Capture the cell that displays the provided text and extract its (x, y) central coordinate. 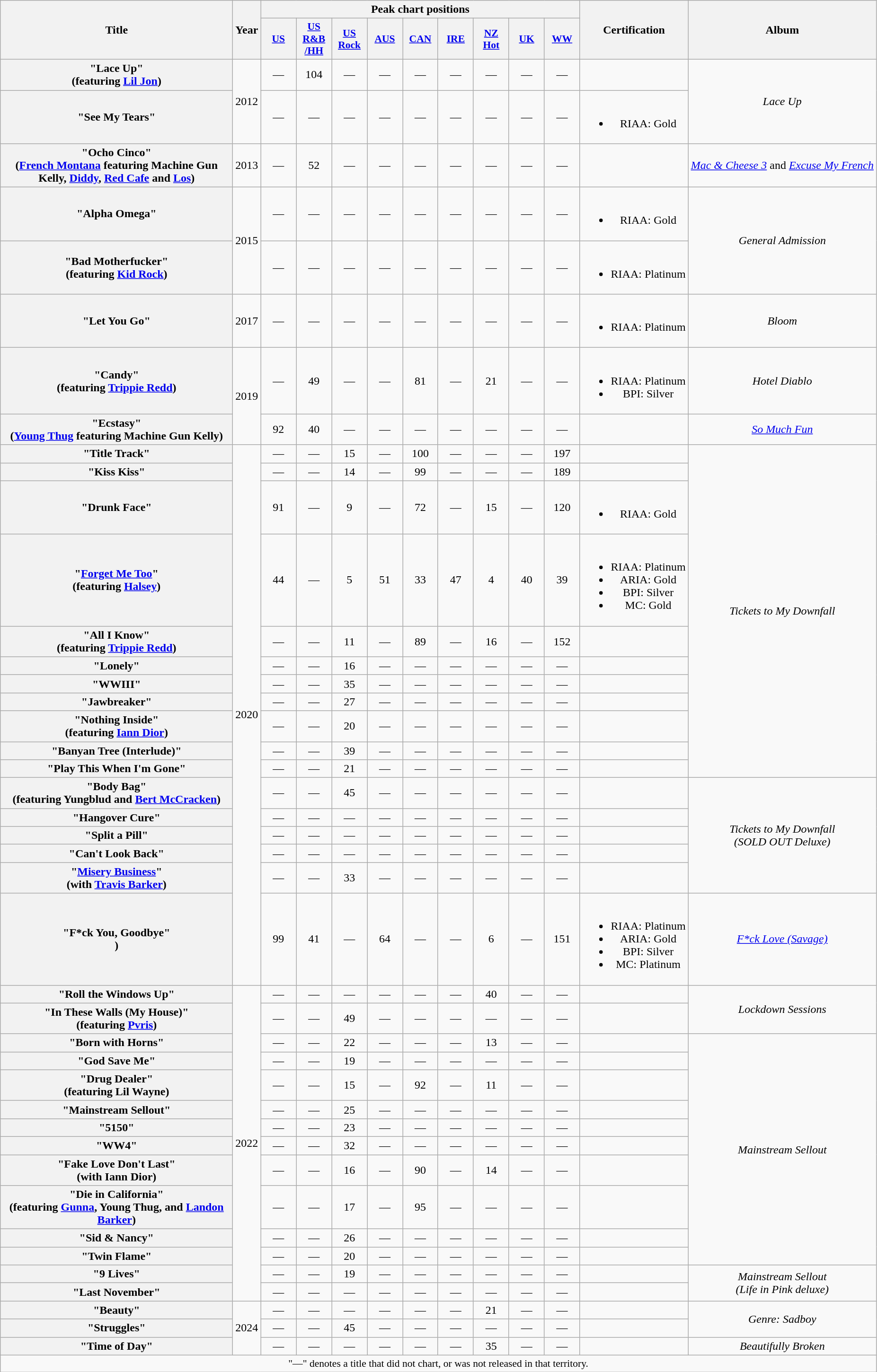
120 (562, 507)
USRock (349, 39)
197 (562, 454)
"God Save Me" (116, 1061)
General Admission (782, 241)
"Die in California" (featuring Gunna, Young Thug, and Landon Barker) (116, 1207)
"WWIII" (116, 684)
F*ck Love (Savage) (782, 939)
"Nothing Inside"(featuring Iann Dior) (116, 726)
"Play This When I'm Gone" (116, 769)
89 (420, 642)
"Roll the Windows Up" (116, 994)
"WW4" (116, 1145)
Year (247, 30)
"Lace Up"(featuring Lil Jon) (116, 75)
"Title Track" (116, 454)
Lockdown Sessions (782, 1010)
Bloom (782, 321)
5 (349, 580)
"In These Walls (My House)" (featuring Pvris) (116, 1018)
"Split a Pill" (116, 836)
Lace Up (782, 101)
"Jawbreaker" (116, 702)
"Time of Day" (116, 1346)
27 (349, 702)
Certification (634, 30)
"—" denotes a title that did not chart, or was not released in that territory. (438, 1363)
4 (491, 580)
"Drug Dealer" (featuring Lil Wayne) (116, 1085)
95 (420, 1207)
"Misery Business"(with Travis Barker) (116, 878)
26 (349, 1238)
UK (526, 39)
Mac & Cheese 3 and Excuse My French (782, 166)
"Alpha Omega" (116, 214)
"Last November" (116, 1292)
"Sid & Nancy" (116, 1238)
152 (562, 642)
"Let You Go" (116, 321)
52 (314, 166)
WW (562, 39)
"Lonely" (116, 666)
64 (385, 939)
189 (562, 472)
"All I Know"(featuring Trippie Redd) (116, 642)
Mainstream Sellout (782, 1150)
RIAA: PlatinumBPI: Silver (634, 381)
RIAA: PlatinumARIA: GoldBPI: SilverMC: Gold (634, 580)
"9 Lives" (116, 1274)
"Ocho Cinco"(French Montana featuring Machine Gun Kelly, Diddy, Red Cafe and Los) (116, 166)
32 (349, 1145)
6 (491, 939)
"Banyan Tree (Interlude)" (116, 751)
"Can't Look Back" (116, 853)
2013 (247, 166)
23 (349, 1127)
17 (349, 1207)
"F*ck You, Goodbye") (116, 939)
72 (420, 507)
13 (491, 1043)
CAN (420, 39)
2020 (247, 715)
90 (420, 1170)
2019 (247, 396)
"Born with Horns" (116, 1043)
"See My Tears" (116, 116)
"Ecstasy"(Young Thug featuring Machine Gun Kelly) (116, 430)
47 (455, 580)
Title (116, 30)
151 (562, 939)
91 (278, 507)
2024 (247, 1328)
81 (420, 381)
USR&B/HH (314, 39)
"Drunk Face" (116, 507)
51 (385, 580)
2012 (247, 101)
"Mainstream Sellout" (116, 1109)
100 (420, 454)
"Kiss Kiss" (116, 472)
AUS (385, 39)
"Body Bag"(featuring Yungblud and Bert McCracken) (116, 793)
IRE (455, 39)
"Twin Flame" (116, 1256)
"Fake Love Don't Last" (with Iann Dior) (116, 1170)
"Struggles" (116, 1328)
44 (278, 580)
9 (349, 507)
"Bad Motherfucker"(featuring Kid Rock) (116, 268)
"Hangover Cure" (116, 818)
Peak chart positions (420, 9)
"Forget Me Too"(featuring Halsey) (116, 580)
41 (314, 939)
Tickets to My Downfall(SOLD OUT Deluxe) (782, 836)
Album (782, 30)
"Beauty" (116, 1310)
104 (314, 75)
"Candy"(featuring Trippie Redd) (116, 381)
2017 (247, 321)
US (278, 39)
Genre: Sadboy (782, 1319)
25 (349, 1109)
Mainstream Sellout(Life in Pink deluxe) (782, 1283)
RIAA: PlatinumARIA: GoldBPI: SilverMC: Platinum (634, 939)
2015 (247, 241)
NZHot (491, 39)
2022 (247, 1143)
So Much Fun (782, 430)
22 (349, 1043)
Tickets to My Downfall (782, 611)
Hotel Diablo (782, 381)
"5150" (116, 1127)
Beautifully Broken (782, 1346)
